Determine the [X, Y] coordinate at the center of the cell enclosing the given text.  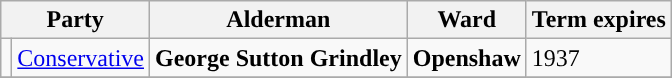
George Sutton Grindley [279, 58]
1937 [598, 58]
Term expires [598, 20]
Party [76, 20]
Conservative [81, 58]
Ward [466, 20]
Alderman [279, 20]
Openshaw [466, 58]
